Identify which cell holds the provided text, then report its [x, y] central coordinate. 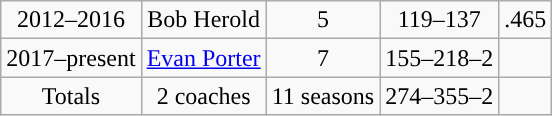
Evan Porter [204, 58]
274–355–2 [440, 96]
11 seasons [323, 96]
5 [323, 20]
Bob Herold [204, 20]
2012–2016 [71, 20]
155–218–2 [440, 58]
2 coaches [204, 96]
119–137 [440, 20]
.465 [526, 20]
Totals [71, 96]
2017–present [71, 58]
7 [323, 58]
